Determine the [x, y] coordinate at the center of the cell enclosing the given text.  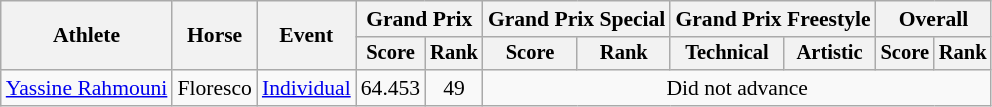
Grand Prix Freestyle [772, 19]
Athlete [87, 36]
Artistic [830, 54]
Individual [306, 88]
Floresco [214, 88]
Yassine Rahmouni [87, 88]
Technical [726, 54]
Grand Prix [420, 19]
Horse [214, 36]
Grand Prix Special [577, 19]
Did not advance [738, 88]
Overall [934, 19]
Event [306, 36]
64.453 [390, 88]
49 [454, 88]
